Output the [X, Y] coordinate of the center of the cell containing the given text.  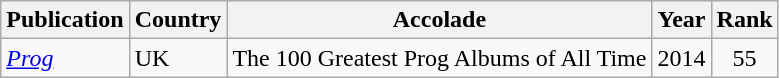
Accolade [440, 20]
UK [178, 58]
55 [744, 58]
Rank [744, 20]
Publication [65, 20]
Prog [65, 58]
The 100 Greatest Prog Albums of All Time [440, 58]
2014 [682, 58]
Year [682, 20]
Country [178, 20]
